For the text-containing cell, return its midpoint in [x, y] coordinate format. 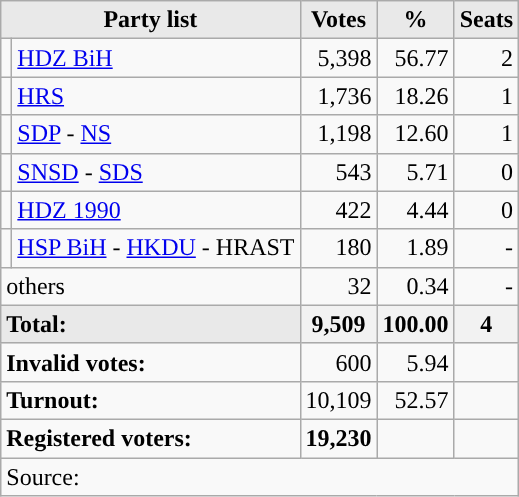
5.71 [416, 172]
Seats [486, 20]
SDP - NS [156, 134]
Invalid votes: [150, 362]
1,198 [338, 134]
Turnout: [150, 400]
12.60 [416, 134]
Party list [150, 20]
SNSD - SDS [156, 172]
4.44 [416, 210]
5.94 [416, 362]
Votes [338, 20]
19,230 [338, 438]
9,509 [338, 324]
180 [338, 248]
Total: [150, 324]
1,736 [338, 96]
others [150, 286]
HSP BiH - HKDU - HRAST [156, 248]
1.89 [416, 248]
HDZ BiH [156, 58]
600 [338, 362]
422 [338, 210]
2 [486, 58]
18.26 [416, 96]
HRS [156, 96]
10,109 [338, 400]
Source: [260, 477]
52.57 [416, 400]
56.77 [416, 58]
% [416, 20]
Registered voters: [150, 438]
HDZ 1990 [156, 210]
543 [338, 172]
32 [338, 286]
5,398 [338, 58]
0.34 [416, 286]
4 [486, 324]
100.00 [416, 324]
